Capture the cell that displays the provided text and extract its [X, Y] central coordinate. 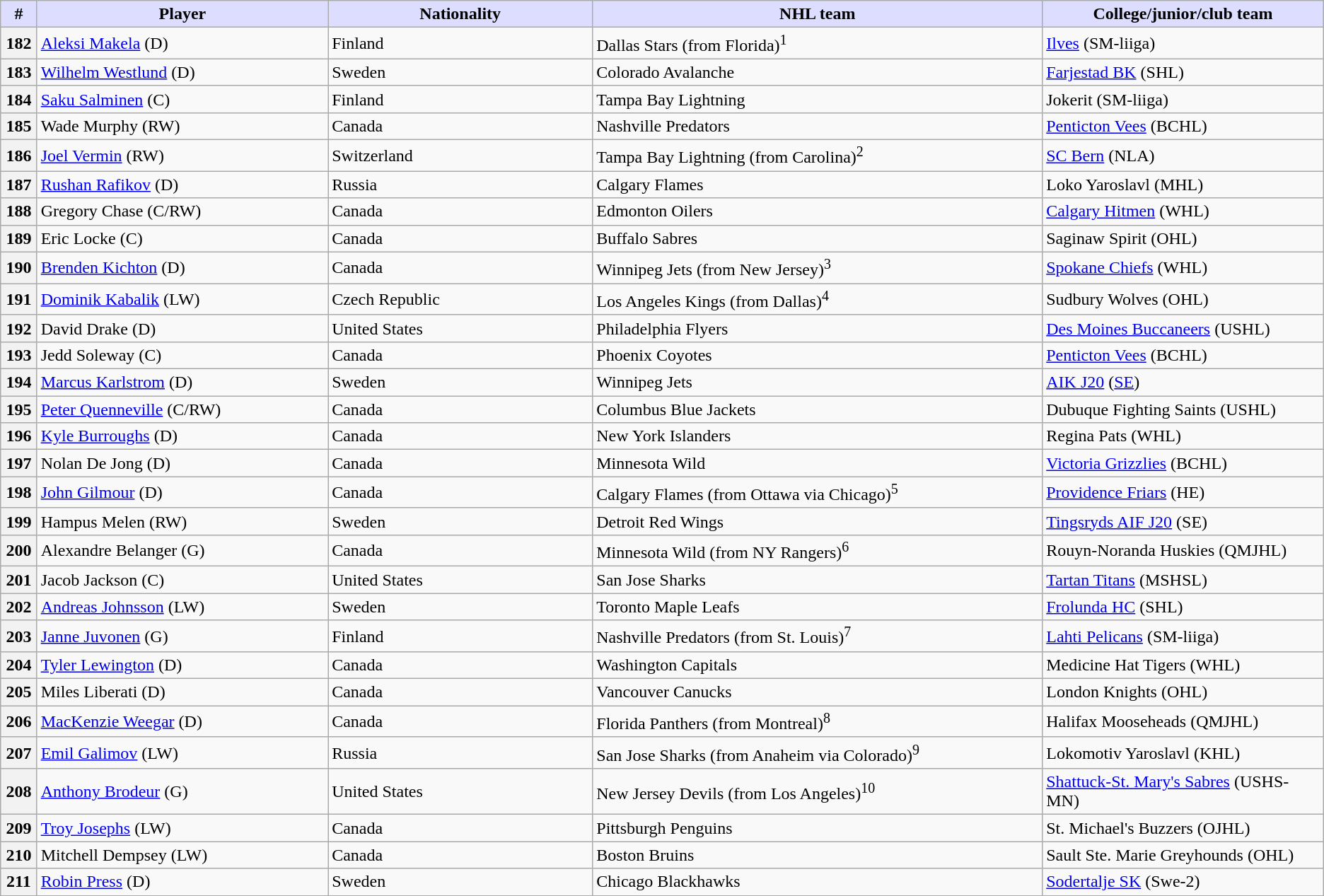
Columbus Blue Jackets [818, 409]
Joel Vermin (RW) [182, 156]
Jacob Jackson (C) [182, 580]
184 [18, 99]
Calgary Flames [818, 185]
Janne Juvonen (G) [182, 636]
Eric Locke (C) [182, 238]
Hampus Melen (RW) [182, 521]
Colorado Avalanche [818, 72]
186 [18, 156]
Saginaw Spirit (OHL) [1183, 238]
Dominik Kabalik (LW) [182, 300]
Miles Liberati (D) [182, 692]
Czech Republic [460, 300]
Lokomotiv Yaroslavl (KHL) [1183, 752]
Brenden Kichton (D) [182, 267]
Kyle Burroughs (D) [182, 436]
New York Islanders [818, 436]
Halifax Mooseheads (QMJHL) [1183, 721]
Sodertalje SK (Swe-2) [1183, 882]
Nationality [460, 14]
San Jose Sharks [818, 580]
Dubuque Fighting Saints (USHL) [1183, 409]
John Gilmour (D) [182, 492]
205 [18, 692]
Peter Quenneville (C/RW) [182, 409]
Mitchell Dempsey (LW) [182, 855]
198 [18, 492]
Philadelphia Flyers [818, 328]
196 [18, 436]
Calgary Hitmen (WHL) [1183, 211]
Jedd Soleway (C) [182, 355]
Edmonton Oilers [818, 211]
Nashville Predators [818, 126]
Des Moines Buccaneers (USHL) [1183, 328]
Frolunda HC (SHL) [1183, 607]
Detroit Red Wings [818, 521]
David Drake (D) [182, 328]
200 [18, 550]
Robin Press (D) [182, 882]
New Jersey Devils (from Los Angeles)10 [818, 792]
Los Angeles Kings (from Dallas)4 [818, 300]
London Knights (OHL) [1183, 692]
Player [182, 14]
Medicine Hat Tigers (WHL) [1183, 665]
199 [18, 521]
204 [18, 665]
AIK J20 (SE) [1183, 383]
194 [18, 383]
Toronto Maple Leafs [818, 607]
Ilves (SM-liiga) [1183, 44]
Florida Panthers (from Montreal)8 [818, 721]
Washington Capitals [818, 665]
Troy Josephs (LW) [182, 828]
Tingsryds AIF J20 (SE) [1183, 521]
188 [18, 211]
Marcus Karlstrom (D) [182, 383]
Tartan Titans (MSHSL) [1183, 580]
Providence Friars (HE) [1183, 492]
Rouyn-Noranda Huskies (QMJHL) [1183, 550]
Winnipeg Jets (from New Jersey)3 [818, 267]
189 [18, 238]
Winnipeg Jets [818, 383]
202 [18, 607]
Aleksi Makela (D) [182, 44]
Farjestad BK (SHL) [1183, 72]
San Jose Sharks (from Anaheim via Colorado)9 [818, 752]
195 [18, 409]
190 [18, 267]
# [18, 14]
210 [18, 855]
Jokerit (SM-liiga) [1183, 99]
Regina Pats (WHL) [1183, 436]
Alexandre Belanger (G) [182, 550]
Rushan Rafikov (D) [182, 185]
Phoenix Coyotes [818, 355]
Sault Ste. Marie Greyhounds (OHL) [1183, 855]
Sudbury Wolves (OHL) [1183, 300]
187 [18, 185]
Victoria Grizzlies (BCHL) [1183, 463]
Boston Bruins [818, 855]
Loko Yaroslavl (MHL) [1183, 185]
207 [18, 752]
Saku Salminen (C) [182, 99]
201 [18, 580]
197 [18, 463]
Tampa Bay Lightning (from Carolina)2 [818, 156]
Nashville Predators (from St. Louis)7 [818, 636]
211 [18, 882]
MacKenzie Weegar (D) [182, 721]
Pittsburgh Penguins [818, 828]
209 [18, 828]
Emil Galimov (LW) [182, 752]
192 [18, 328]
St. Michael's Buzzers (OJHL) [1183, 828]
Anthony Brodeur (G) [182, 792]
206 [18, 721]
Gregory Chase (C/RW) [182, 211]
Wilhelm Westlund (D) [182, 72]
SC Bern (NLA) [1183, 156]
193 [18, 355]
NHL team [818, 14]
191 [18, 300]
Vancouver Canucks [818, 692]
208 [18, 792]
183 [18, 72]
College/junior/club team [1183, 14]
Calgary Flames (from Ottawa via Chicago)5 [818, 492]
Lahti Pelicans (SM-liiga) [1183, 636]
Minnesota Wild (from NY Rangers)6 [818, 550]
Switzerland [460, 156]
Shattuck-St. Mary's Sabres (USHS-MN) [1183, 792]
Andreas Johnsson (LW) [182, 607]
Spokane Chiefs (WHL) [1183, 267]
Nolan De Jong (D) [182, 463]
Buffalo Sabres [818, 238]
185 [18, 126]
203 [18, 636]
Dallas Stars (from Florida)1 [818, 44]
182 [18, 44]
Wade Murphy (RW) [182, 126]
Tampa Bay Lightning [818, 99]
Minnesota Wild [818, 463]
Tyler Lewington (D) [182, 665]
Chicago Blackhawks [818, 882]
